From the cell containing the given text, extract its center point as (x, y) coordinate. 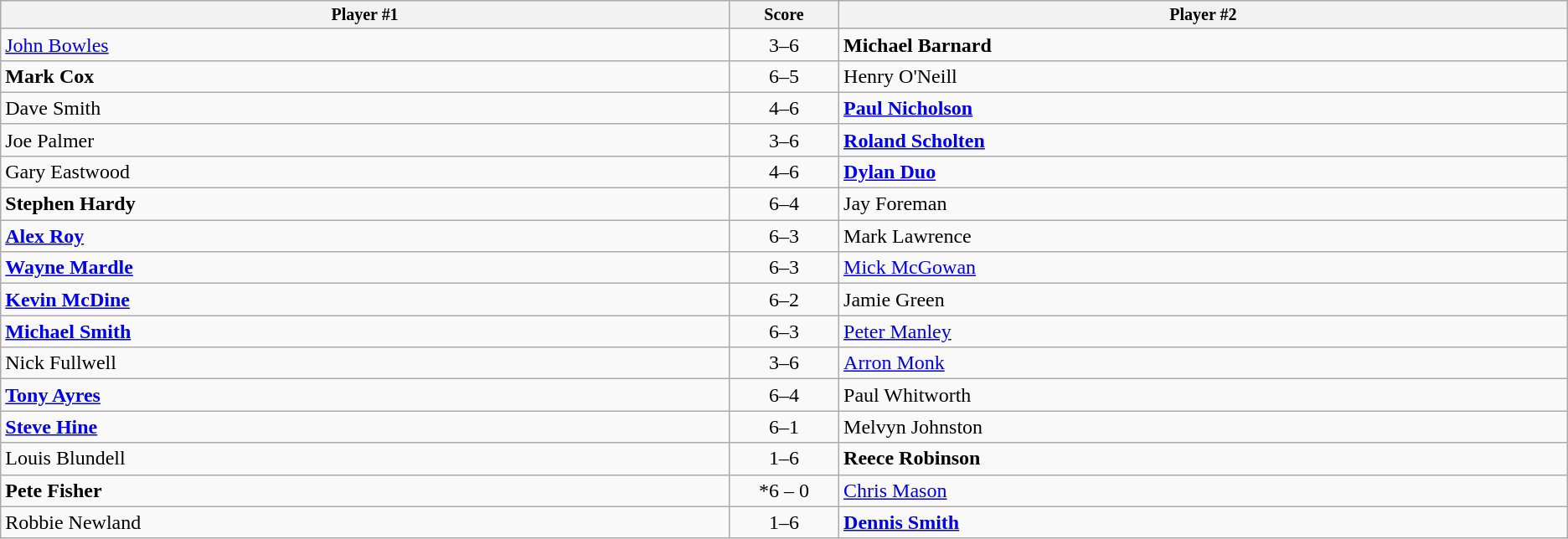
Score (784, 15)
Mick McGowan (1204, 268)
Jamie Green (1204, 300)
Gary Eastwood (365, 172)
Arron Monk (1204, 363)
Kevin McDine (365, 300)
Dave Smith (365, 108)
Player #1 (365, 15)
Michael Smith (365, 331)
Dennis Smith (1204, 522)
Tony Ayres (365, 395)
John Bowles (365, 44)
Michael Barnard (1204, 44)
Mark Cox (365, 76)
Stephen Hardy (365, 204)
Player #2 (1204, 15)
*6 – 0 (784, 490)
Alex Roy (365, 236)
Paul Nicholson (1204, 108)
Jay Foreman (1204, 204)
Peter Manley (1204, 331)
Wayne Mardle (365, 268)
6–1 (784, 427)
Pete Fisher (365, 490)
Joe Palmer (365, 140)
Robbie Newland (365, 522)
6–2 (784, 300)
Chris Mason (1204, 490)
Mark Lawrence (1204, 236)
Louis Blundell (365, 459)
6–5 (784, 76)
Henry O'Neill (1204, 76)
Melvyn Johnston (1204, 427)
Paul Whitworth (1204, 395)
Roland Scholten (1204, 140)
Dylan Duo (1204, 172)
Nick Fullwell (365, 363)
Steve Hine (365, 427)
Reece Robinson (1204, 459)
